Determine the (x, y) coordinate at the center of the cell enclosing the given text.  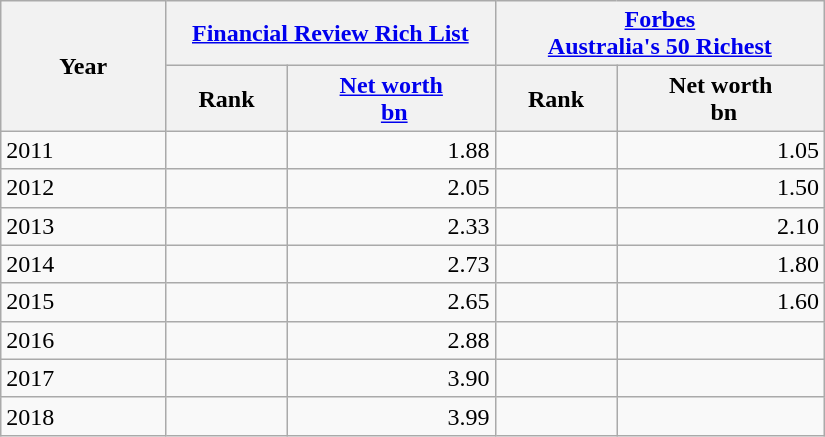
2018 (84, 416)
3.90 (391, 378)
2.05 (391, 188)
2.33 (391, 226)
2014 (84, 264)
Financial Review Rich List (331, 34)
1.05 (721, 150)
2.10 (721, 226)
1.88 (391, 150)
2016 (84, 340)
2013 (84, 226)
2.88 (391, 340)
ForbesAustralia's 50 Richest (660, 34)
2.73 (391, 264)
2015 (84, 302)
2011 (84, 150)
3.99 (391, 416)
1.50 (721, 188)
1.80 (721, 264)
1.60 (721, 302)
2012 (84, 188)
2017 (84, 378)
Year (84, 66)
2.65 (391, 302)
